Search for the cell housing the specified text and yield its (x, y) center coordinate. 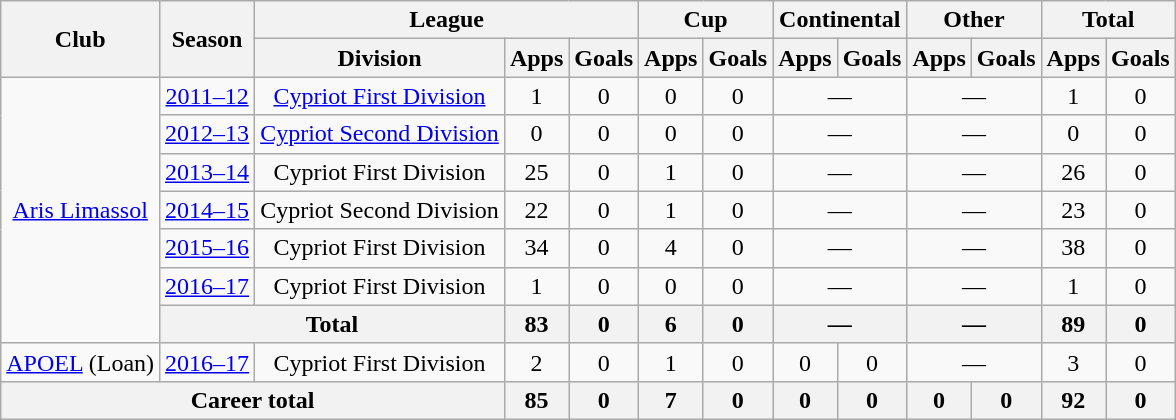
2013–14 (208, 172)
85 (536, 400)
Continental (840, 20)
6 (671, 324)
7 (671, 400)
Season (208, 39)
Other (974, 20)
League (447, 20)
25 (536, 172)
Career total (253, 400)
4 (671, 248)
2015–16 (208, 248)
83 (536, 324)
26 (1073, 172)
89 (1073, 324)
2014–15 (208, 210)
38 (1073, 248)
Division (380, 58)
3 (1073, 362)
Club (80, 39)
2011–12 (208, 96)
Aris Limassol (80, 210)
2 (536, 362)
22 (536, 210)
APOEL (Loan) (80, 362)
2012–13 (208, 134)
23 (1073, 210)
34 (536, 248)
92 (1073, 400)
Cup (706, 20)
